Return [X, Y] of the center of cell containing provided text 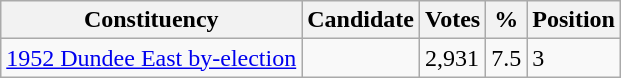
Votes [452, 20]
3 [574, 58]
1952 Dundee East by-election [152, 58]
7.5 [506, 58]
Candidate [361, 20]
2,931 [452, 58]
Constituency [152, 20]
% [506, 20]
Position [574, 20]
